Extract the (x, y) coordinate from the center of the cell holding the provided text.  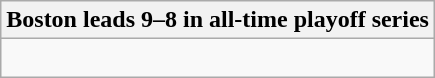
Boston leads 9–8 in all-time playoff series (218, 20)
